Return [x, y] of the center of cell containing provided text 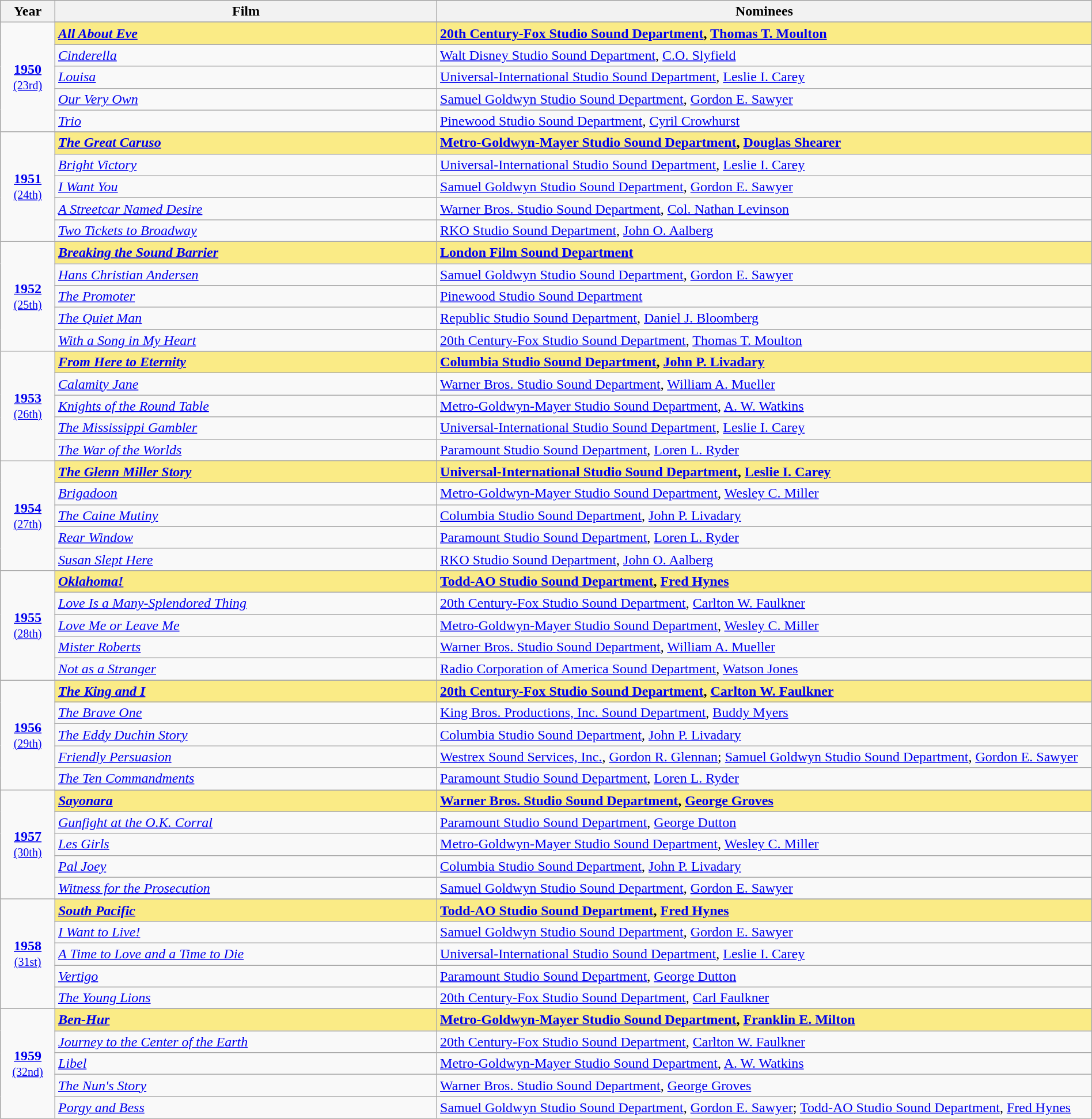
Cinderella [245, 55]
1958(31st) [28, 954]
1953(26th) [28, 406]
1951(24th) [28, 187]
The Brave One [245, 713]
I Want to Live! [245, 932]
Pinewood Studio Sound Department, Cyril Crowhurst [765, 121]
The Great Caruso [245, 143]
South Pacific [245, 910]
A Streetcar Named Desire [245, 208]
Not as a Stranger [245, 669]
Metro-Goldwyn-Mayer Studio Sound Department, Franklin E. Milton [765, 1020]
The Young Lions [245, 998]
All About Eve [245, 33]
Witness for the Prosecution [245, 888]
With a Song in My Heart [245, 340]
The Eddy Duchin Story [245, 735]
Porgy and Bess [245, 1107]
Gunfight at the O.K. Corral [245, 822]
Year [28, 12]
Love Is a Many-Splendored Thing [245, 603]
Oklahoma! [245, 581]
The Quiet Man [245, 318]
Warner Bros. Studio Sound Department, Col. Nathan Levinson [765, 208]
Ben-Hur [245, 1020]
Breaking the Sound Barrier [245, 252]
Samuel Goldwyn Studio Sound Department, Gordon E. Sawyer; Todd-AO Studio Sound Department, Fred Hynes [765, 1107]
Walt Disney Studio Sound Department, C.O. Slyfield [765, 55]
Friendly Persuasion [245, 757]
Metro-Goldwyn-Mayer Studio Sound Department, Douglas Shearer [765, 143]
1956(29th) [28, 735]
Radio Corporation of America Sound Department, Watson Jones [765, 669]
Trio [245, 121]
Hans Christian Andersen [245, 275]
The Mississippi Gambler [245, 428]
The Ten Commandments [245, 779]
Libel [245, 1064]
The Caine Mutiny [245, 515]
Republic Studio Sound Department, Daniel J. Bloomberg [765, 318]
Love Me or Leave Me [245, 625]
London Film Sound Department [765, 252]
1954(27th) [28, 515]
The Promoter [245, 297]
The King and I [245, 691]
Louisa [245, 77]
Knights of the Round Table [245, 406]
1959(32nd) [28, 1064]
1952(25th) [28, 296]
1957(30th) [28, 844]
Les Girls [245, 844]
The Glenn Miller Story [245, 472]
Vertigo [245, 976]
1955(28th) [28, 625]
The War of the Worlds [245, 450]
The Nun's Story [245, 1086]
From Here to Eternity [245, 362]
Our Very Own [245, 99]
Brigadoon [245, 494]
1950(23rd) [28, 77]
Bright Victory [245, 165]
A Time to Love and a Time to Die [245, 954]
Calamity Jane [245, 384]
Sayonara [245, 801]
King Bros. Productions, Inc. Sound Department, Buddy Myers [765, 713]
Two Tickets to Broadway [245, 230]
Pal Joey [245, 866]
Susan Slept Here [245, 559]
Mister Roberts [245, 647]
Film [245, 12]
Nominees [765, 12]
20th Century-Fox Studio Sound Department, Carl Faulkner [765, 998]
Pinewood Studio Sound Department [765, 297]
Journey to the Center of the Earth [245, 1042]
I Want You [245, 187]
Rear Window [245, 537]
Westrex Sound Services, Inc., Gordon R. Glennan; Samuel Goldwyn Studio Sound Department, Gordon E. Sawyer [765, 757]
